Find where the given text appears and provide that cell's center as [X, Y] coordinate. 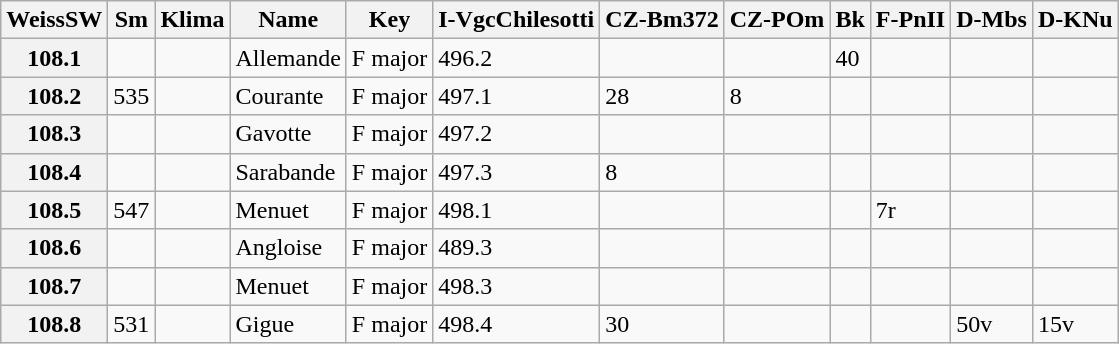
Angloise [288, 248]
497.2 [516, 134]
497.3 [516, 172]
7r [910, 210]
108.6 [54, 248]
D-Mbs [992, 20]
108.1 [54, 58]
15v [1075, 324]
CZ-POm [777, 20]
Sm [132, 20]
Name [288, 20]
108.4 [54, 172]
108.2 [54, 96]
CZ-Bm372 [662, 20]
D-KNu [1075, 20]
108.5 [54, 210]
498.4 [516, 324]
F-PnII [910, 20]
Key [389, 20]
Gigue [288, 324]
WeissSW [54, 20]
Courante [288, 96]
496.2 [516, 58]
497.1 [516, 96]
50v [992, 324]
489.3 [516, 248]
531 [132, 324]
108.3 [54, 134]
40 [850, 58]
I-VgcChilesotti [516, 20]
Allemande [288, 58]
Sarabande [288, 172]
28 [662, 96]
547 [132, 210]
108.7 [54, 286]
535 [132, 96]
Gavotte [288, 134]
30 [662, 324]
Klima [192, 20]
108.8 [54, 324]
498.3 [516, 286]
498.1 [516, 210]
Bk [850, 20]
